Find where the given text appears and provide that cell's center as [x, y] coordinate. 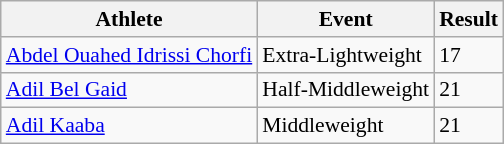
Adil Bel Gaid [130, 90]
Athlete [130, 19]
Extra-Lightweight [346, 55]
Abdel Ouahed Idrissi Chorfi [130, 55]
17 [468, 55]
Half-Middleweight [346, 90]
Event [346, 19]
Middleweight [346, 126]
Adil Kaaba [130, 126]
Result [468, 19]
